From the cell containing the given text, extract its center point as [X, Y] coordinate. 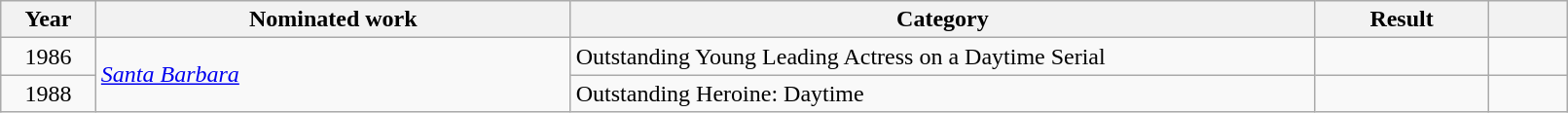
Result [1402, 19]
Nominated work [333, 19]
1988 [49, 94]
Santa Barbara [333, 75]
1986 [49, 56]
Outstanding Heroine: Daytime [942, 94]
Category [942, 19]
Outstanding Young Leading Actress on a Daytime Serial [942, 56]
Year [49, 19]
